Determine the (X, Y) coordinate at the center of the cell enclosing the given text.  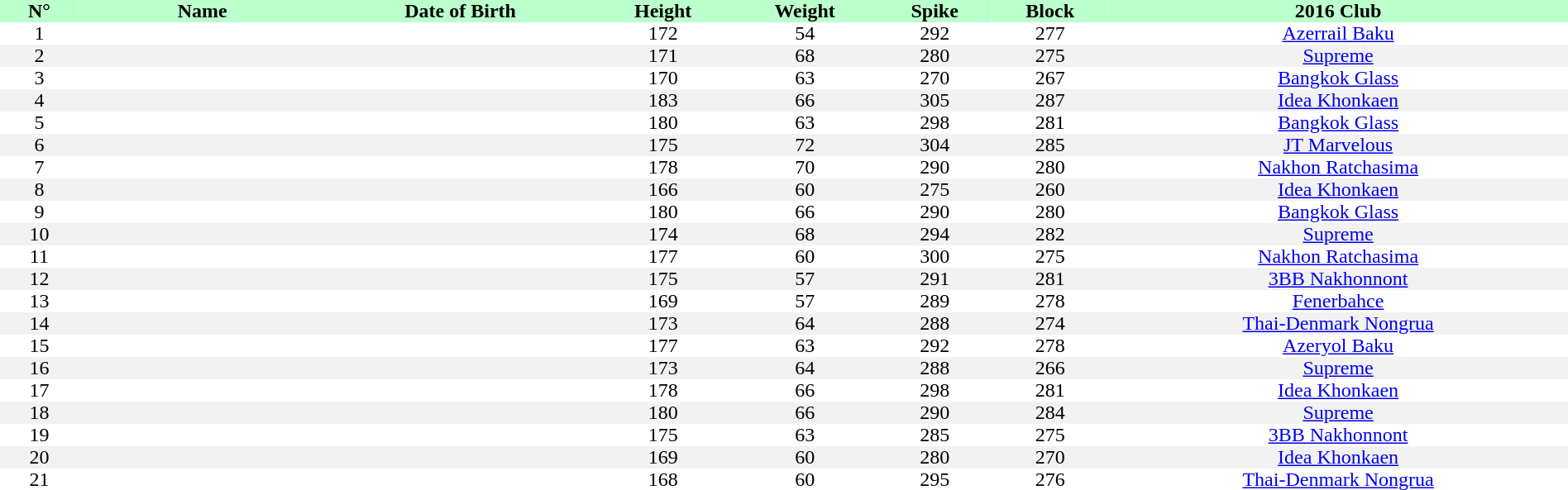
14 (40, 324)
Thai-Denmark Nongrua (1338, 324)
17 (40, 390)
18 (40, 413)
304 (935, 145)
2 (40, 56)
10 (40, 235)
174 (663, 235)
11 (40, 256)
Date of Birth (461, 12)
294 (935, 235)
4 (40, 101)
Height (663, 12)
15 (40, 345)
Name (203, 12)
7 (40, 167)
19 (40, 435)
5 (40, 122)
166 (663, 190)
266 (1050, 369)
72 (805, 145)
267 (1050, 78)
Spike (935, 12)
20 (40, 458)
54 (805, 33)
172 (663, 33)
Block (1050, 12)
Weight (805, 12)
13 (40, 301)
Fenerbahce (1338, 301)
289 (935, 301)
300 (935, 256)
171 (663, 56)
8 (40, 190)
2016 Club (1338, 12)
282 (1050, 235)
260 (1050, 190)
Azerrail Baku (1338, 33)
1 (40, 33)
291 (935, 279)
277 (1050, 33)
9 (40, 212)
6 (40, 145)
Azeryol Baku (1338, 345)
305 (935, 101)
16 (40, 369)
N° (40, 12)
JT Marvelous (1338, 145)
12 (40, 279)
183 (663, 101)
287 (1050, 101)
170 (663, 78)
274 (1050, 324)
284 (1050, 413)
70 (805, 167)
3 (40, 78)
